From the cell containing the given text, extract its center point as (X, Y) coordinate. 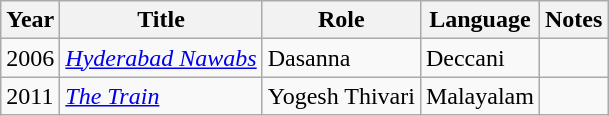
Dasanna (341, 58)
Language (480, 20)
Yogesh Thivari (341, 96)
2006 (30, 58)
The Train (161, 96)
Notes (573, 20)
Hyderabad Nawabs (161, 58)
Deccani (480, 58)
Malayalam (480, 96)
Title (161, 20)
Year (30, 20)
Role (341, 20)
2011 (30, 96)
